Return the [X, Y] coordinate for the center point of the cell that contains the specified text.  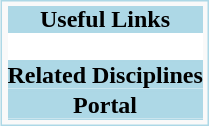
Related Disciplines [104, 74]
Portal [104, 104]
Useful Links [104, 20]
